Return [X, Y] of the center of cell containing provided text 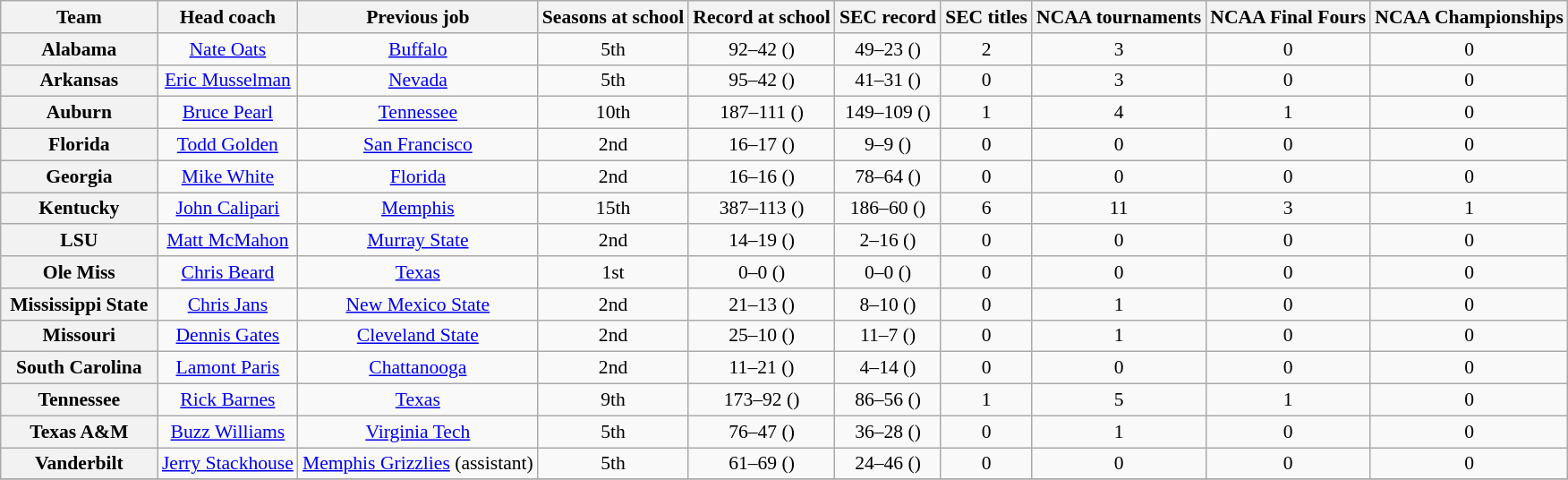
Previous job [418, 17]
Virginia Tech [418, 432]
Jerry Stackhouse [227, 464]
Missouri [79, 336]
9th [613, 400]
NCAA Championships [1470, 17]
Memphis Grizzlies (assistant) [418, 464]
Cleveland State [418, 336]
78–64 () [888, 176]
25–10 () [762, 336]
Murray State [418, 241]
SEC record [888, 17]
21–13 () [762, 304]
Chris Jans [227, 304]
New Mexico State [418, 304]
387–113 () [762, 209]
92–42 () [762, 49]
Memphis [418, 209]
John Calipari [227, 209]
11 [1119, 209]
Matt McMahon [227, 241]
San Francisco [418, 145]
10th [613, 113]
2–16 () [888, 241]
Kentucky [79, 209]
14–19 () [762, 241]
Chattanooga [418, 368]
Rick Barnes [227, 400]
Nate Oats [227, 49]
Nevada [418, 81]
6 [986, 209]
36–28 () [888, 432]
187–111 () [762, 113]
Vanderbilt [79, 464]
61–69 () [762, 464]
Auburn [79, 113]
Chris Beard [227, 272]
4–14 () [888, 368]
4 [1119, 113]
15th [613, 209]
Head coach [227, 17]
Team [79, 17]
Ole Miss [79, 272]
76–47 () [762, 432]
16–17 () [762, 145]
Lamont Paris [227, 368]
Arkansas [79, 81]
95–42 () [762, 81]
Buffalo [418, 49]
2 [986, 49]
Eric Musselman [227, 81]
11–7 () [888, 336]
Record at school [762, 17]
149–109 () [888, 113]
SEC titles [986, 17]
Georgia [79, 176]
LSU [79, 241]
Todd Golden [227, 145]
Texas A&M [79, 432]
24–46 () [888, 464]
16–16 () [762, 176]
86–56 () [888, 400]
Dennis Gates [227, 336]
NCAA Final Fours [1288, 17]
Alabama [79, 49]
11–21 () [762, 368]
Mike White [227, 176]
186–60 () [888, 209]
Bruce Pearl [227, 113]
1st [613, 272]
Seasons at school [613, 17]
173–92 () [762, 400]
9–9 () [888, 145]
South Carolina [79, 368]
8–10 () [888, 304]
41–31 () [888, 81]
5 [1119, 400]
49–23 () [888, 49]
NCAA tournaments [1119, 17]
Buzz Williams [227, 432]
Mississippi State [79, 304]
